Locate the cell with the specified text and output its [x, y] center coordinate. 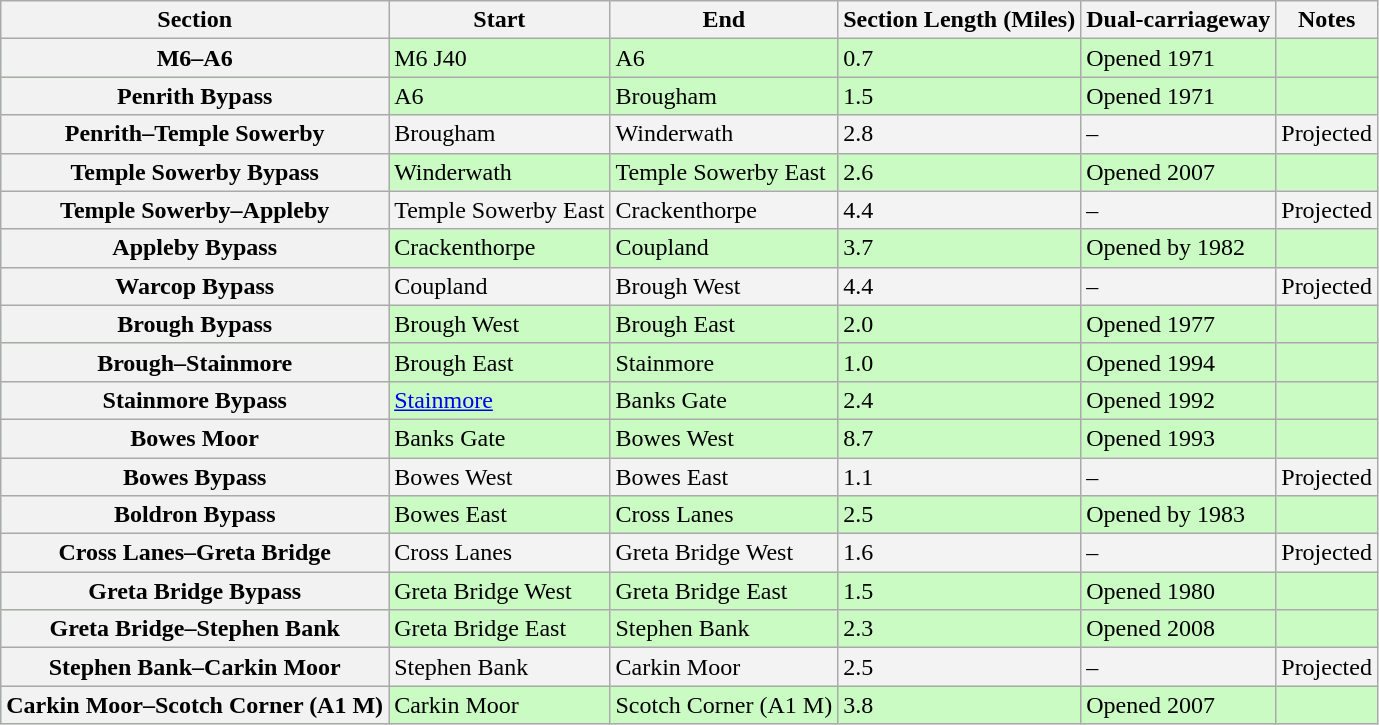
Bowes Bypass [195, 477]
3.8 [960, 705]
2.3 [960, 629]
2.6 [960, 172]
1.1 [960, 477]
Stainmore Bypass [195, 400]
Carkin Moor–Scotch Corner (A1 M) [195, 705]
Greta Bridge–Stephen Bank [195, 629]
Penrith Bypass [195, 96]
2.0 [960, 324]
Notes [1327, 20]
M6–A6 [195, 58]
0.7 [960, 58]
Opened 1993 [1178, 438]
2.8 [960, 134]
Scotch Corner (A1 M) [724, 705]
Opened by 1983 [1178, 515]
Appleby Bypass [195, 248]
M6 J40 [500, 58]
Brough Bypass [195, 324]
Opened 1992 [1178, 400]
Boldron Bypass [195, 515]
1.0 [960, 362]
Temple Sowerby–Appleby [195, 210]
Opened 1980 [1178, 591]
Cross Lanes–Greta Bridge [195, 553]
Stephen Bank–Carkin Moor [195, 667]
Warcop Bypass [195, 286]
Opened 1994 [1178, 362]
Temple Sowerby Bypass [195, 172]
Section [195, 20]
Dual-carriageway [1178, 20]
Bowes Moor [195, 438]
3.7 [960, 248]
Opened by 1982 [1178, 248]
Opened 2008 [1178, 629]
Section Length (Miles) [960, 20]
2.4 [960, 400]
Opened 1977 [1178, 324]
Penrith–Temple Sowerby [195, 134]
1.6 [960, 553]
8.7 [960, 438]
End [724, 20]
Brough–Stainmore [195, 362]
Greta Bridge Bypass [195, 591]
Start [500, 20]
